Search for the cell housing the specified text and yield its (X, Y) center coordinate. 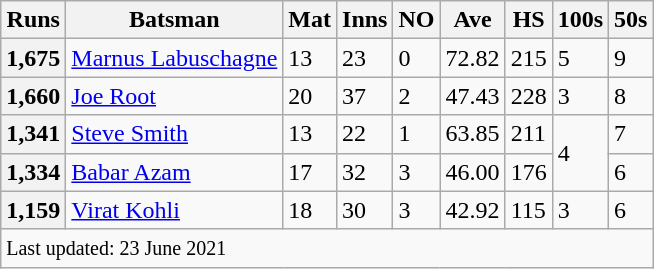
211 (528, 134)
42.92 (472, 210)
Runs (34, 20)
47.43 (472, 96)
22 (365, 134)
Inns (365, 20)
NO (416, 20)
1,341 (34, 134)
Mat (310, 20)
1,675 (34, 58)
20 (310, 96)
46.00 (472, 172)
1,660 (34, 96)
2 (416, 96)
17 (310, 172)
Marnus Labuschagne (174, 58)
Virat Kohli (174, 210)
72.82 (472, 58)
50s (631, 20)
1 (416, 134)
176 (528, 172)
9 (631, 58)
63.85 (472, 134)
Batsman (174, 20)
1,334 (34, 172)
Joe Root (174, 96)
0 (416, 58)
18 (310, 210)
228 (528, 96)
32 (365, 172)
30 (365, 210)
Last updated: 23 June 2021 (327, 248)
100s (580, 20)
5 (580, 58)
23 (365, 58)
8 (631, 96)
215 (528, 58)
HS (528, 20)
4 (580, 153)
Babar Azam (174, 172)
7 (631, 134)
Steve Smith (174, 134)
37 (365, 96)
115 (528, 210)
1,159 (34, 210)
Ave (472, 20)
